Search for the cell housing the specified text and yield its (x, y) center coordinate. 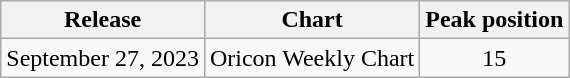
Chart (312, 20)
Peak position (494, 20)
Release (103, 20)
Oricon Weekly Chart (312, 58)
September 27, 2023 (103, 58)
15 (494, 58)
